Identify which cell holds the provided text, then report its [X, Y] central coordinate. 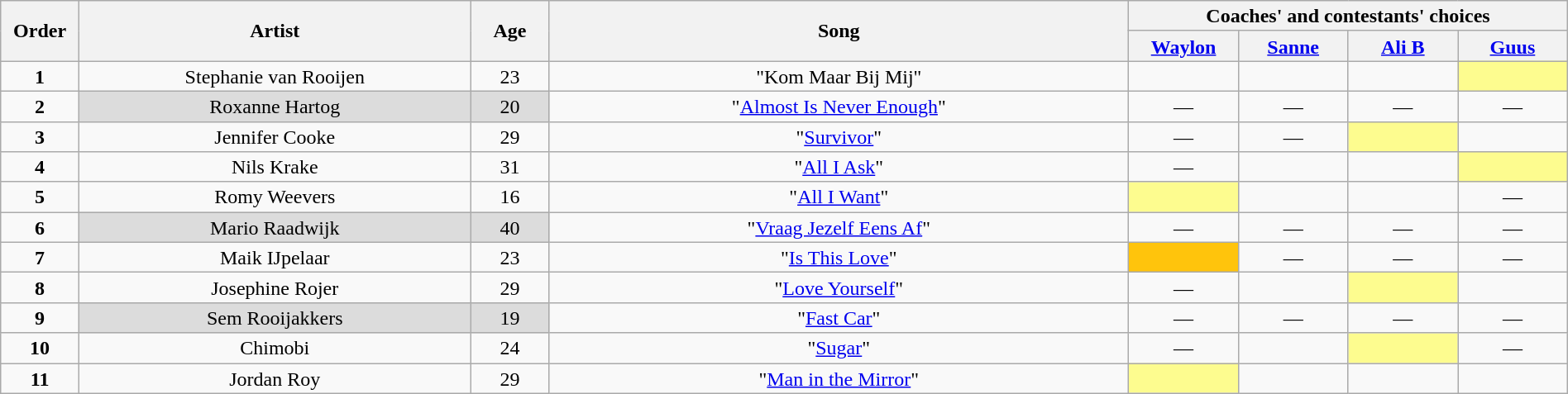
Sanne [1293, 46]
9 [40, 317]
4 [40, 167]
19 [509, 317]
Coaches' and contestants' choices [1348, 17]
Jennifer Cooke [275, 137]
"Vraag Jezelf Eens Af" [839, 228]
Roxanne Hartog [275, 106]
1 [40, 76]
Stephanie van Rooijen [275, 76]
24 [509, 349]
"Kom Maar Bij Mij" [839, 76]
Song [839, 31]
Order [40, 31]
Romy Weevers [275, 197]
"Almost Is Never Enough" [839, 106]
7 [40, 258]
20 [509, 106]
"Is This Love" [839, 258]
16 [509, 197]
Guus [1513, 46]
Ali B [1403, 46]
"All I Ask" [839, 167]
31 [509, 167]
"All I Want" [839, 197]
Jordan Roy [275, 378]
Josephine Rojer [275, 287]
5 [40, 197]
Waylon [1184, 46]
"Love Yourself" [839, 287]
6 [40, 228]
Age [509, 31]
2 [40, 106]
Artist [275, 31]
Sem Rooijakkers [275, 317]
8 [40, 287]
3 [40, 137]
10 [40, 349]
"Man in the Mirror" [839, 378]
"Sugar" [839, 349]
Nils Krake [275, 167]
Chimobi [275, 349]
40 [509, 228]
Mario Raadwijk [275, 228]
"Survivor" [839, 137]
"Fast Car" [839, 317]
Maik IJpelaar [275, 258]
11 [40, 378]
